Find where the given text appears and provide that cell's center as (x, y) coordinate. 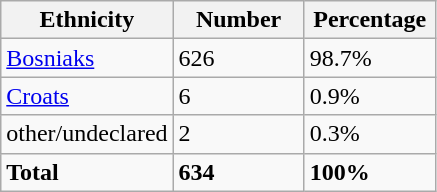
Total (87, 172)
0.9% (370, 96)
100% (370, 172)
98.7% (370, 58)
634 (238, 172)
Ethnicity (87, 20)
Number (238, 20)
other/undeclared (87, 134)
Percentage (370, 20)
Bosniaks (87, 58)
6 (238, 96)
Croats (87, 96)
2 (238, 134)
0.3% (370, 134)
626 (238, 58)
